Scan for the cell matching the given text and deliver its (X, Y) coordinate at center. 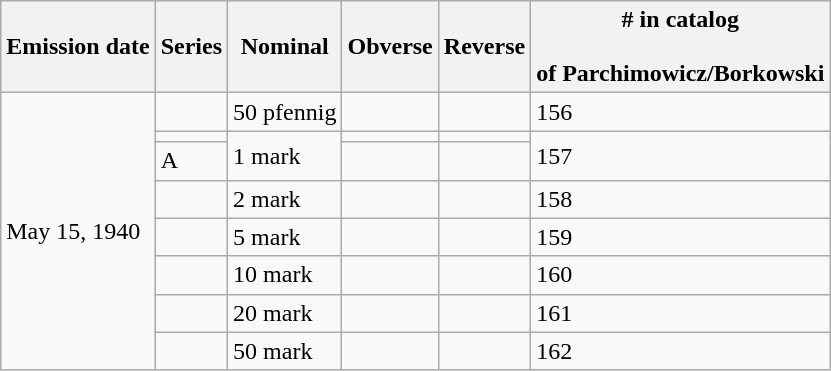
161 (680, 313)
50 pfennig (285, 112)
162 (680, 351)
20 mark (285, 313)
1 mark (285, 156)
Emission date (78, 47)
5 mark (285, 237)
2 mark (285, 199)
# in catalogof Parchimowicz/Borkowski (680, 47)
158 (680, 199)
Nominal (285, 47)
157 (680, 156)
Series (191, 47)
10 mark (285, 275)
May 15, 1940 (78, 232)
Reverse (484, 47)
156 (680, 112)
159 (680, 237)
Obverse (390, 47)
50 mark (285, 351)
160 (680, 275)
A (191, 161)
